Detect which cell encompasses the target text, then output its [X, Y] center coordinate. 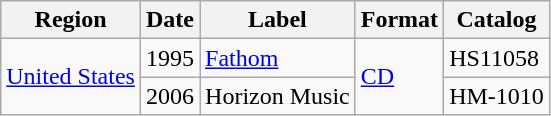
2006 [170, 96]
Date [170, 20]
HS11058 [497, 58]
Fathom [278, 58]
CD [399, 77]
Label [278, 20]
United States [71, 77]
Region [71, 20]
HM-1010 [497, 96]
Horizon Music [278, 96]
Format [399, 20]
1995 [170, 58]
Catalog [497, 20]
